Scan for the cell matching the given text and deliver its (x, y) coordinate at center. 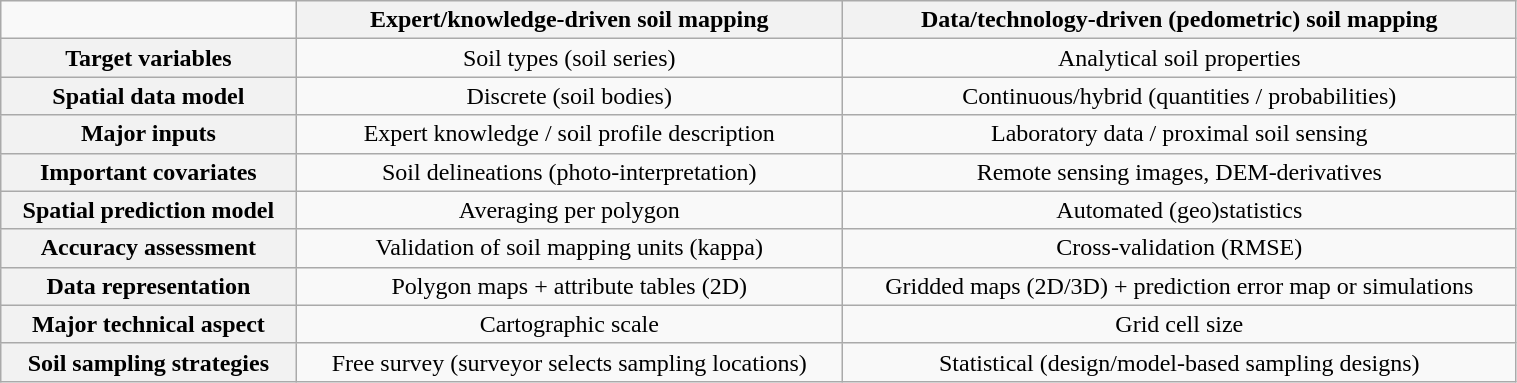
Accuracy assessment (148, 248)
Polygon maps + attribute tables (2D) (570, 286)
Major technical aspect (148, 324)
Data/technology-driven (pedometric) soil mapping (1180, 20)
Data representation (148, 286)
Major inputs (148, 134)
Important covariates (148, 172)
Spatial prediction model (148, 210)
Laboratory data / proximal soil sensing (1180, 134)
Gridded maps (2D/3D) + prediction error map or simulations (1180, 286)
Averaging per polygon (570, 210)
Target variables (148, 58)
Soil types (soil series) (570, 58)
Expert knowledge / soil profile description (570, 134)
Automated (geo)statistics (1180, 210)
Expert/knowledge-driven soil mapping (570, 20)
Spatial data model (148, 96)
Grid cell size (1180, 324)
Discrete (soil bodies) (570, 96)
Soil delineations (photo-interpretation) (570, 172)
Soil sampling strategies (148, 362)
Analytical soil properties (1180, 58)
Free survey (surveyor selects sampling locations) (570, 362)
Validation of soil mapping units (kappa) (570, 248)
Statistical (design/model-based sampling designs) (1180, 362)
Cartographic scale (570, 324)
Remote sensing images, DEM-derivatives (1180, 172)
Continuous/hybrid (quantities / probabilities) (1180, 96)
Cross-validation (RMSE) (1180, 248)
